From the cell containing the given text, extract its center point as (X, Y) coordinate. 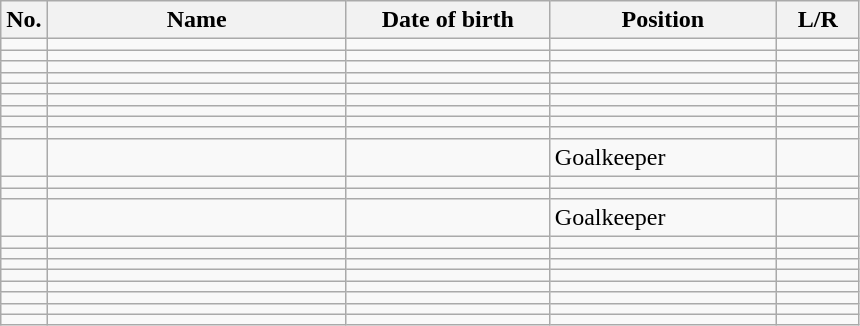
Date of birth (448, 20)
No. (24, 20)
Position (662, 20)
L/R (818, 20)
Name (196, 20)
